For the text-containing cell, return its midpoint in (X, Y) coordinate format. 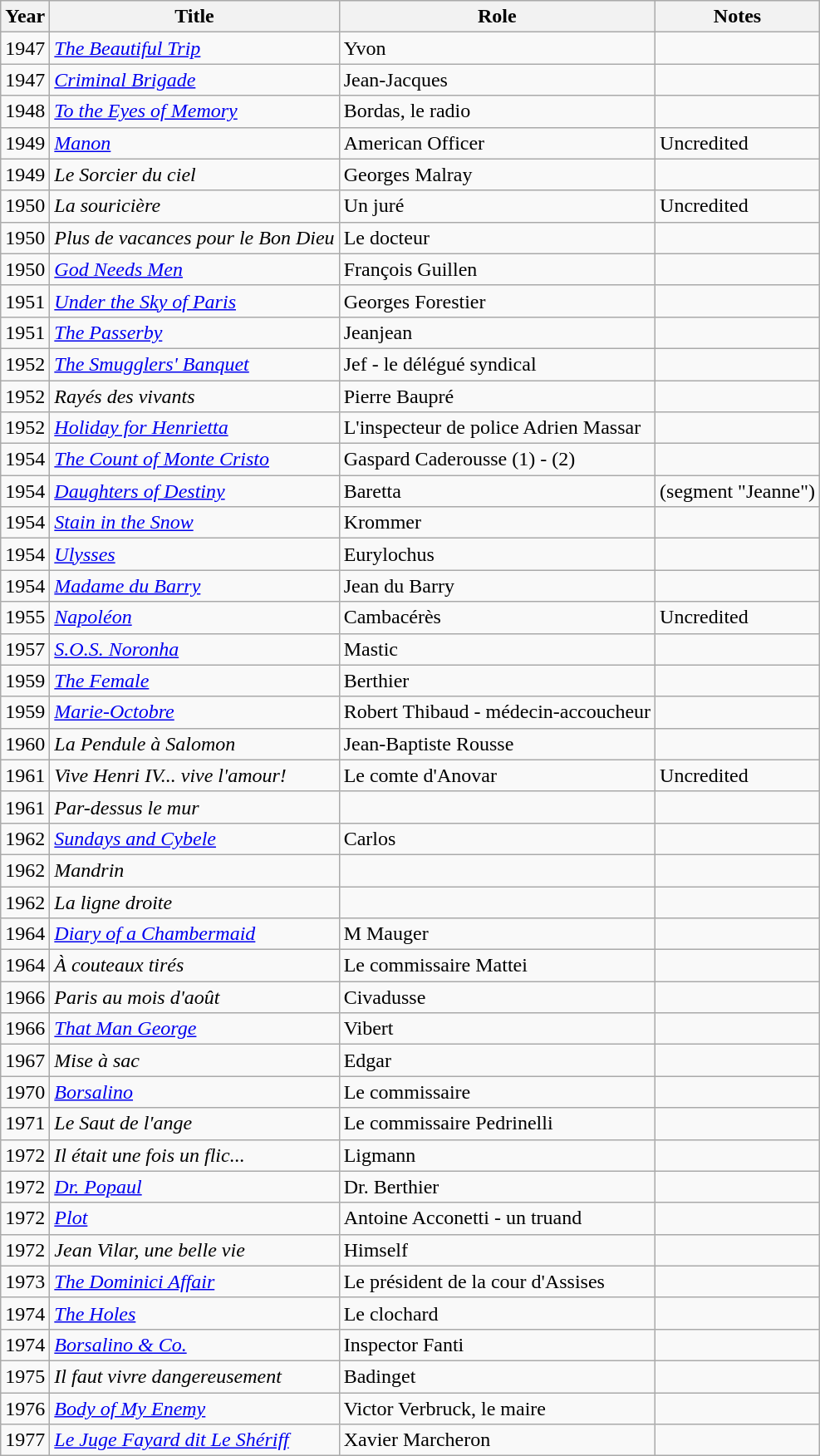
Mastic (497, 649)
Madame du Barry (194, 586)
Krommer (497, 523)
Antoine Acconetti - un truand (497, 1218)
Paris au mois d'août (194, 997)
The Holes (194, 1313)
Gaspard Caderousse (1) - (2) (497, 460)
1977 (25, 1440)
Holiday for Henrietta (194, 428)
À couteaux tirés (194, 966)
Dr. Berthier (497, 1187)
Diary of a Chambermaid (194, 934)
Criminal Brigade (194, 80)
Le Sorcier du ciel (194, 175)
L'inspecteur de police Adrien Massar (497, 428)
1957 (25, 649)
Year (25, 17)
Yvon (497, 48)
La ligne droite (194, 902)
To the Eyes of Memory (194, 111)
Le docteur (497, 238)
Borsalino & Co. (194, 1345)
Vibert (497, 1029)
Badinget (497, 1376)
1971 (25, 1124)
Jef - le délégué syndical (497, 364)
Dr. Popaul (194, 1187)
1975 (25, 1376)
Le clochard (497, 1313)
Le commissaire Mattei (497, 966)
1970 (25, 1092)
Ulysses (194, 554)
The Dominici Affair (194, 1281)
Ligmann (497, 1155)
Pierre Baupré (497, 396)
1955 (25, 617)
Le commissaire Pedrinelli (497, 1124)
Bordas, le radio (497, 111)
Borsalino (194, 1092)
Le Saut de l'ange (194, 1124)
Jean-Jacques (497, 80)
Baretta (497, 491)
God Needs Men (194, 269)
The Passerby (194, 332)
Vive Henri IV... vive l'amour! (194, 775)
1948 (25, 111)
Manon (194, 143)
1973 (25, 1281)
La Pendule à Salomon (194, 744)
Jean-Baptiste Rousse (497, 744)
(segment "Jeanne") (738, 491)
Mandrin (194, 870)
Le président de la cour d'Assises (497, 1281)
Georges Malray (497, 175)
Georges Forestier (497, 301)
Sundays and Cybele (194, 839)
1967 (25, 1060)
Jeanjean (497, 332)
Napoléon (194, 617)
Il faut vivre dangereusement (194, 1376)
American Officer (497, 143)
François Guillen (497, 269)
M Mauger (497, 934)
That Man George (194, 1029)
Notes (738, 17)
Plus de vacances pour le Bon Dieu (194, 238)
Mise à sac (194, 1060)
Rayés des vivants (194, 396)
Himself (497, 1250)
Berthier (497, 681)
Eurylochus (497, 554)
Title (194, 17)
1976 (25, 1409)
Victor Verbruck, le maire (497, 1409)
Edgar (497, 1060)
Il était une fois un flic... (194, 1155)
The Count of Monte Cristo (194, 460)
Inspector Fanti (497, 1345)
The Beautiful Trip (194, 48)
Civadusse (497, 997)
Plot (194, 1218)
Jean Vilar, une belle vie (194, 1250)
Par-dessus le mur (194, 807)
Robert Thibaud - médecin-accoucheur (497, 712)
Stain in the Snow (194, 523)
Le Juge Fayard dit Le Shériff (194, 1440)
Un juré (497, 206)
The Female (194, 681)
Under the Sky of Paris (194, 301)
Marie-Octobre (194, 712)
Jean du Barry (497, 586)
Cambacérès (497, 617)
Xavier Marcheron (497, 1440)
S.O.S. Noronha (194, 649)
Carlos (497, 839)
Body of My Enemy (194, 1409)
1960 (25, 744)
Daughters of Destiny (194, 491)
Role (497, 17)
Le commissaire (497, 1092)
The Smugglers' Banquet (194, 364)
Le comte d'Anovar (497, 775)
La souricière (194, 206)
